Return (X, Y) of the center of cell containing provided text 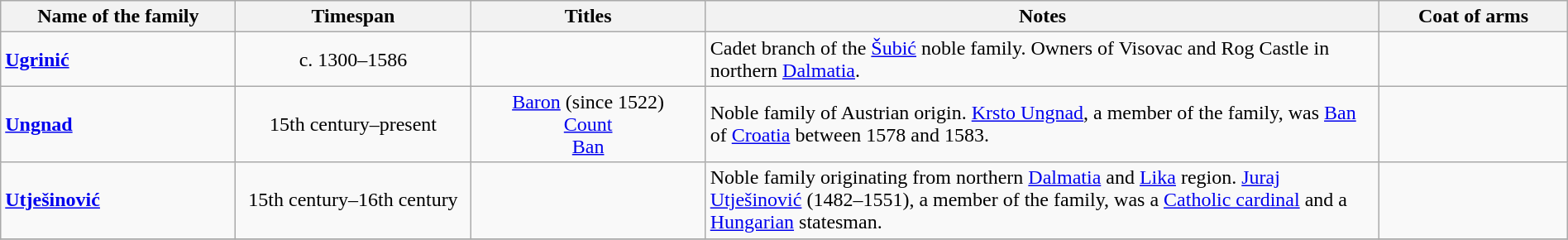
Ungnad (118, 124)
c. 1300–1586 (353, 60)
Coat of arms (1474, 17)
Baron (since 1522)CountBan (588, 124)
Name of the family (118, 17)
15th century–present (353, 124)
Ugrinić (118, 60)
Utješinović (118, 200)
Timespan (353, 17)
Titles (588, 17)
Notes (1042, 17)
15th century–16th century (353, 200)
Cadet branch of the Šubić noble family. Owners of Visovac and Rog Castle in northern Dalmatia. (1042, 60)
Noble family of Austrian origin. Krsto Ungnad, a member of the family, was Ban of Croatia between 1578 and 1583. (1042, 124)
